Scan for the cell matching the given text and deliver its [x, y] coordinate at center. 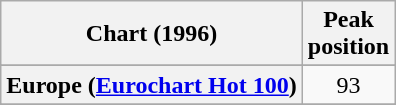
Europe (Eurochart Hot 100) [152, 85]
Peakposition [348, 34]
93 [348, 85]
Chart (1996) [152, 34]
